Return the (x, y) coordinate for the center point of the cell that contains the specified text.  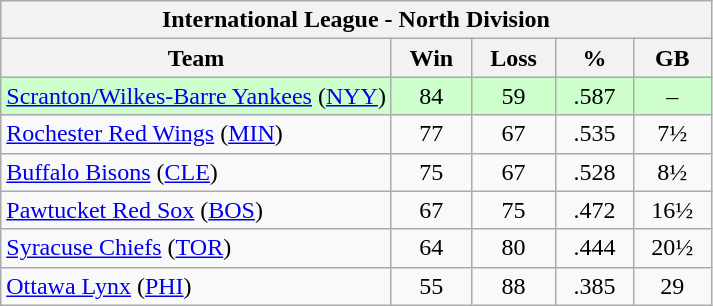
55 (431, 286)
29 (672, 286)
Loss (513, 58)
59 (513, 96)
.472 (595, 210)
Rochester Red Wings (MIN) (196, 134)
Team (196, 58)
84 (431, 96)
.587 (595, 96)
% (595, 58)
Ottawa Lynx (PHI) (196, 286)
.444 (595, 248)
– (672, 96)
International League - North Division (356, 20)
GB (672, 58)
88 (513, 286)
20½ (672, 248)
.385 (595, 286)
Win (431, 58)
77 (431, 134)
Syracuse Chiefs (TOR) (196, 248)
.535 (595, 134)
.528 (595, 172)
Buffalo Bisons (CLE) (196, 172)
80 (513, 248)
64 (431, 248)
8½ (672, 172)
7½ (672, 134)
Pawtucket Red Sox (BOS) (196, 210)
16½ (672, 210)
Scranton/Wilkes-Barre Yankees (NYY) (196, 96)
